Output the (X, Y) coordinate of the center of the cell containing the given text.  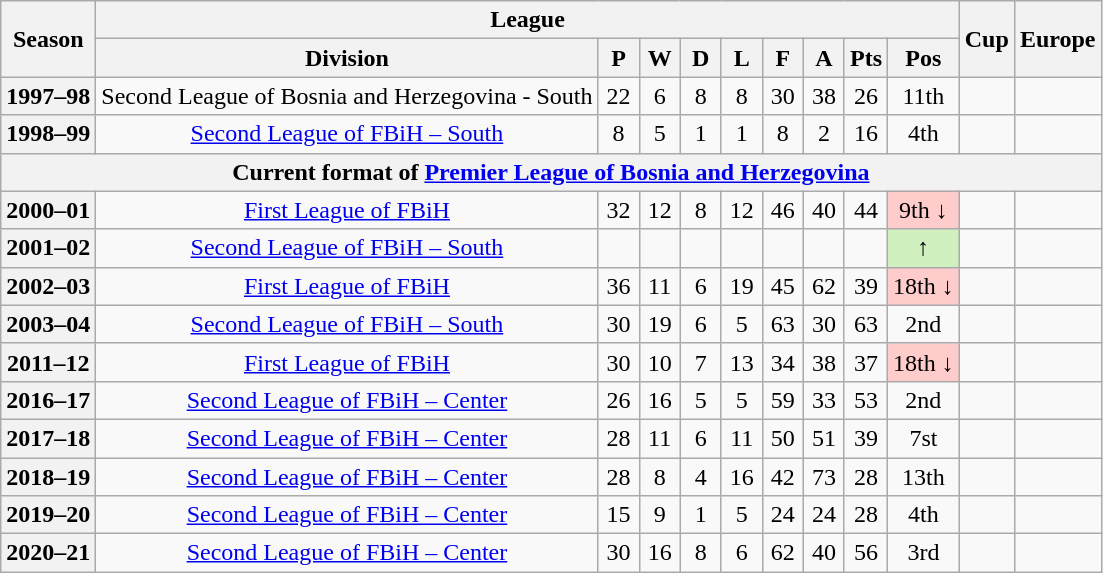
2016–17 (48, 400)
2017–18 (48, 438)
Europe (1058, 39)
51 (824, 438)
L (742, 58)
W (660, 58)
11th (924, 96)
1997–98 (48, 96)
15 (618, 515)
53 (866, 400)
22 (618, 96)
2000–01 (48, 210)
44 (866, 210)
7 (700, 362)
45 (782, 286)
Second League of Bosnia and Herzegovina - South (347, 96)
2011–12 (48, 362)
↑ (924, 248)
36 (618, 286)
2020–21 (48, 553)
2003–04 (48, 324)
1998–99 (48, 134)
Pts (866, 58)
P (618, 58)
7st (924, 438)
13 (742, 362)
A (824, 58)
Current format of Premier League of Bosnia and Herzegovina (551, 172)
D (700, 58)
2001–02 (48, 248)
59 (782, 400)
2019–20 (48, 515)
2018–19 (48, 477)
42 (782, 477)
10 (660, 362)
Pos (924, 58)
50 (782, 438)
2002–03 (48, 286)
73 (824, 477)
46 (782, 210)
56 (866, 553)
9th ↓ (924, 210)
League (528, 20)
34 (782, 362)
4 (700, 477)
F (782, 58)
37 (866, 362)
Division (347, 58)
32 (618, 210)
Season (48, 39)
Cup (986, 39)
3rd (924, 553)
2 (824, 134)
9 (660, 515)
33 (824, 400)
13th (924, 477)
